Capture the cell that displays the provided text and extract its (X, Y) central coordinate. 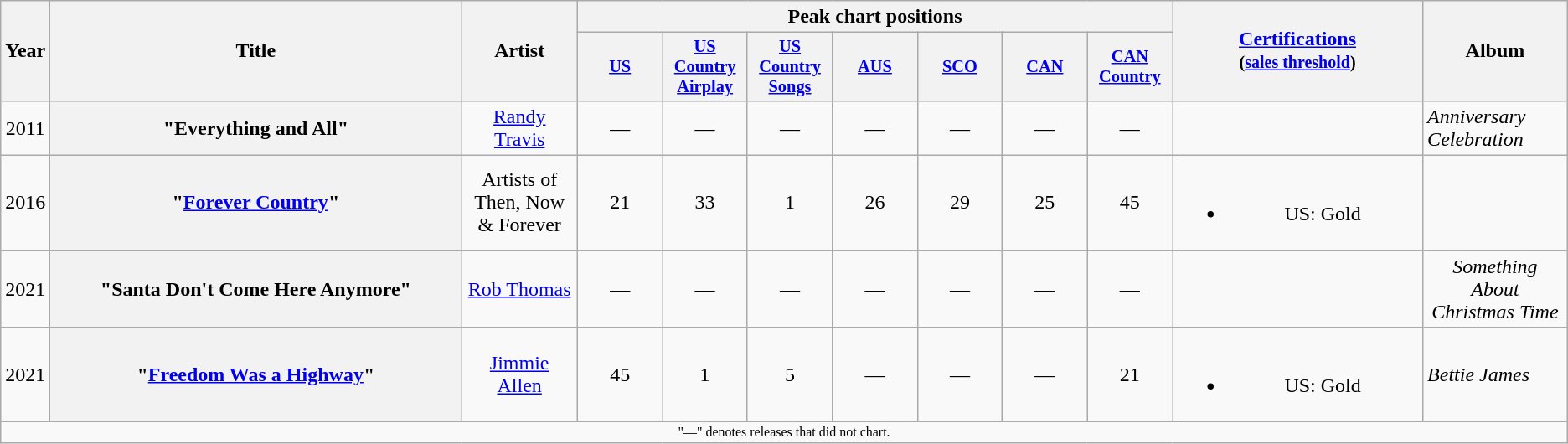
CAN (1045, 67)
"Forever Country" (256, 203)
26 (874, 203)
AUS (874, 67)
Bettie James (1496, 375)
"—" denotes releases that did not chart. (784, 432)
Title (256, 51)
25 (1045, 203)
Peak chart positions (874, 17)
5 (789, 375)
US Country Songs (789, 67)
SCO (960, 67)
Jimmie Allen (519, 375)
"Freedom Was a Highway" (256, 375)
2011 (25, 127)
33 (705, 203)
Rob Thomas (519, 289)
Anniversary Celebration (1496, 127)
Certifications(sales threshold) (1298, 51)
"Everything and All" (256, 127)
US (620, 67)
US Country Airplay (705, 67)
2016 (25, 203)
Album (1496, 51)
Something About Christmas Time (1496, 289)
29 (960, 203)
"Santa Don't Come Here Anymore" (256, 289)
CAN Country (1129, 67)
Randy Travis (519, 127)
Artists of Then, Now & Forever (519, 203)
Artist (519, 51)
Year (25, 51)
